Detect which cell encompasses the target text, then output its [x, y] center coordinate. 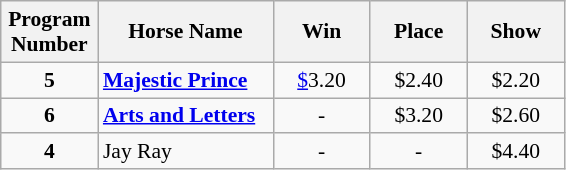
Win [322, 32]
6 [50, 116]
Show [516, 32]
Program Number [50, 32]
4 [50, 152]
$2.60 [516, 116]
Arts and Letters [186, 116]
$2.20 [516, 80]
$2.40 [418, 80]
5 [50, 80]
Horse Name [186, 32]
Place [418, 32]
$4.40 [516, 152]
Jay Ray [186, 152]
Majestic Prince [186, 80]
